Find where the given text appears and provide that cell's center as [x, y] coordinate. 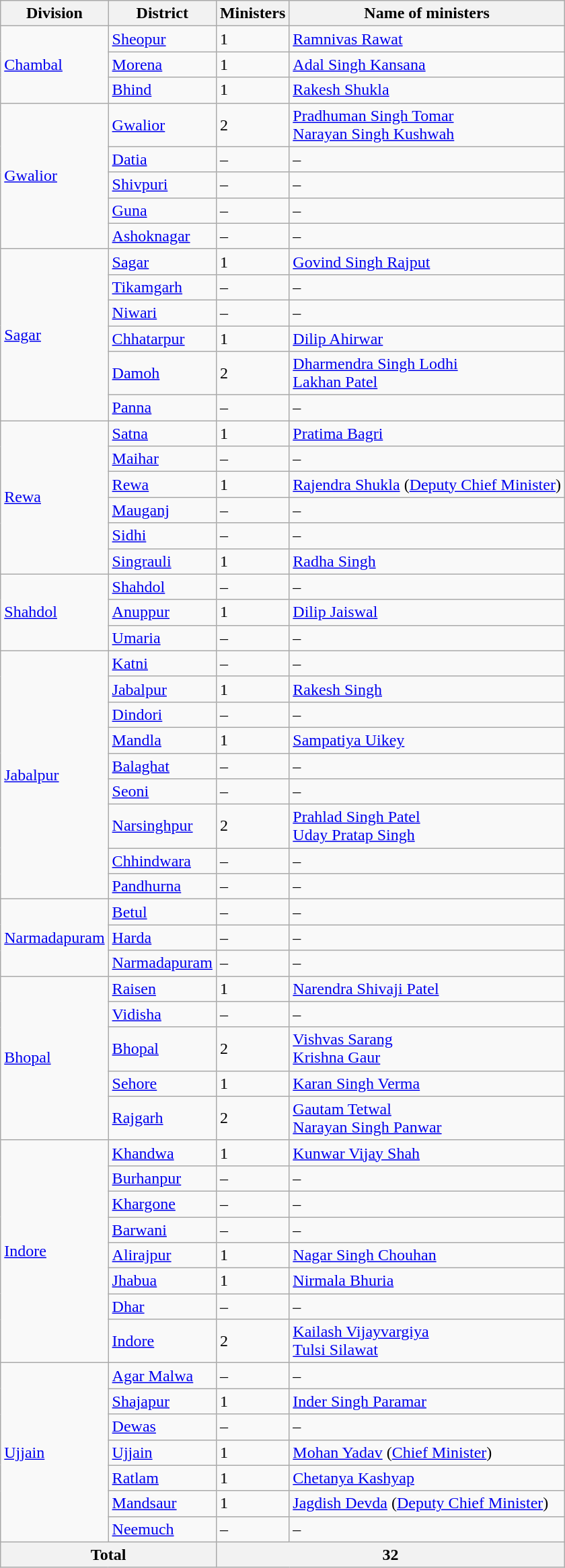
Chetanya Kashyap [427, 1478]
Dindori [162, 714]
Raisen [162, 989]
Umaria [162, 638]
Tikamgarh [162, 287]
Khandwa [162, 1153]
Division [54, 13]
Barwani [162, 1229]
Rajgarh [162, 1118]
Anuppur [162, 612]
Maihar [162, 459]
Prahlad Singh PatelUday Pratap Singh [427, 827]
Rajendra Shukla (Deputy Chief Minister) [427, 485]
Damoh [162, 374]
Betul [162, 912]
District [162, 13]
Chambal [54, 65]
Bhind [162, 90]
Total [109, 1555]
Agar Malwa [162, 1376]
Khargone [162, 1204]
Mandsaur [162, 1503]
Sidhi [162, 536]
Seoni [162, 792]
Sheopur [162, 39]
Name of ministers [427, 13]
Nirmala Bhuria [427, 1281]
Narendra Shivaji Patel [427, 989]
Mohan Yadav (Chief Minister) [427, 1452]
Ministers [252, 13]
Rakesh Shukla [427, 90]
Neemuch [162, 1529]
Datia [162, 159]
Radha Singh [427, 561]
Shajapur [162, 1401]
Chhatarpur [162, 338]
Mandla [162, 740]
Ramnivas Rawat [427, 39]
Nagar Singh Chouhan [427, 1255]
Govind Singh Rajput [427, 261]
Niwari [162, 313]
Satna [162, 434]
Adal Singh Kansana [427, 65]
Rakesh Singh [427, 689]
Pradhuman Singh TomarNarayan Singh Kushwah [427, 125]
Balaghat [162, 766]
Kailash VijayvargiyaTulsi Silawat [427, 1342]
Sehore [162, 1083]
Katni [162, 663]
Chhindwara [162, 861]
Pandhurna [162, 886]
Karan Singh Verma [427, 1083]
Guna [162, 210]
Inder Singh Paramar [427, 1401]
Dharmendra Singh LodhiLakhan Patel [427, 374]
Vidisha [162, 1014]
Singrauli [162, 561]
Alirajpur [162, 1255]
Panna [162, 408]
Harda [162, 938]
Jhabua [162, 1281]
Vishvas SarangKrishna Gaur [427, 1048]
Ashoknagar [162, 236]
Dewas [162, 1427]
Kunwar Vijay Shah [427, 1153]
Shivpuri [162, 185]
Mauganj [162, 510]
Ratlam [162, 1478]
Gautam TetwalNarayan Singh Panwar [427, 1118]
Dilip Jaiswal [427, 612]
Morena [162, 65]
Narsinghpur [162, 827]
32 [390, 1555]
Pratima Bagri [427, 434]
Dilip Ahirwar [427, 338]
Jagdish Devda (Deputy Chief Minister) [427, 1503]
Sampatiya Uikey [427, 740]
Burhanpur [162, 1178]
Dhar [162, 1307]
